Pinpoint the cell where the given text exists, returning its (X, Y) midpoint coordinate. 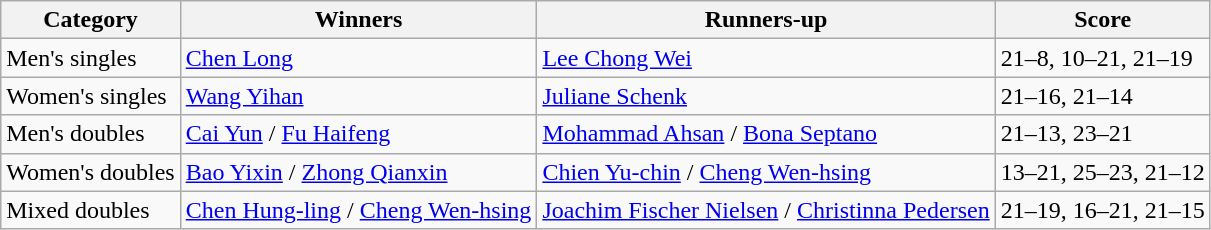
Chien Yu-chin / Cheng Wen-hsing (766, 172)
Men's singles (90, 58)
Score (1102, 20)
Runners-up (766, 20)
Cai Yun / Fu Haifeng (358, 134)
Joachim Fischer Nielsen / Christinna Pedersen (766, 210)
Mohammad Ahsan / Bona Septano (766, 134)
Wang Yihan (358, 96)
21–19, 16–21, 21–15 (1102, 210)
Women's doubles (90, 172)
Juliane Schenk (766, 96)
21–16, 21–14 (1102, 96)
Lee Chong Wei (766, 58)
21–13, 23–21 (1102, 134)
Winners (358, 20)
Chen Hung-ling / Cheng Wen-hsing (358, 210)
Mixed doubles (90, 210)
21–8, 10–21, 21–19 (1102, 58)
13–21, 25–23, 21–12 (1102, 172)
Bao Yixin / Zhong Qianxin (358, 172)
Women's singles (90, 96)
Category (90, 20)
Men's doubles (90, 134)
Chen Long (358, 58)
